Capture the cell that displays the provided text and extract its (x, y) central coordinate. 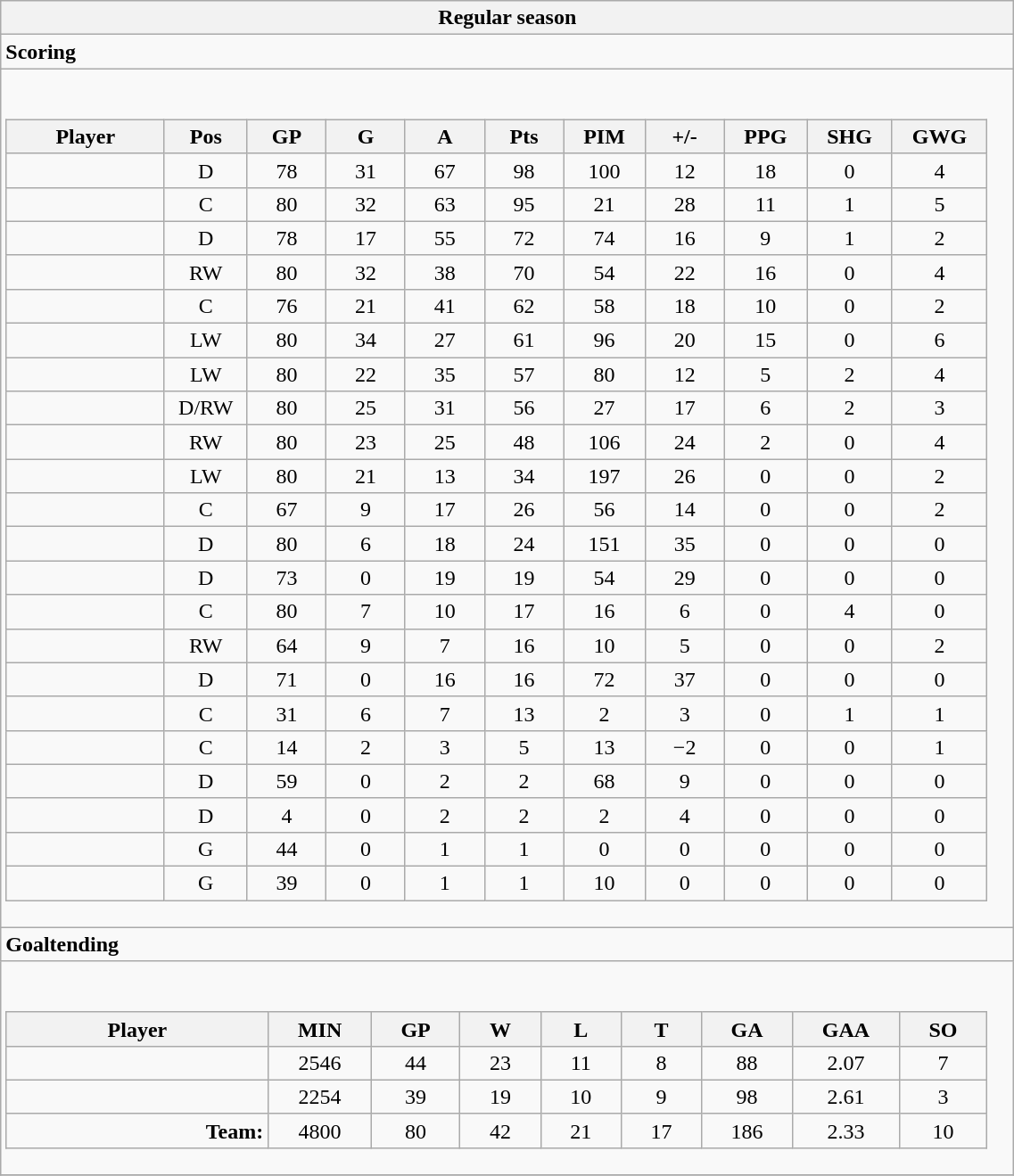
70 (524, 272)
71 (287, 679)
73 (287, 578)
2254 (320, 1097)
28 (685, 204)
A (444, 136)
106 (605, 442)
96 (605, 341)
2.61 (846, 1097)
Goaltending (507, 944)
41 (444, 306)
GWG (939, 136)
Team: (137, 1131)
186 (747, 1131)
SO (943, 1029)
MIN (320, 1029)
58 (605, 306)
Player MIN GP W L T GA GAA SO 2546 44 23 11 8 88 2.07 7 2254 39 19 10 9 98 2.61 3 Team: 4800 80 42 21 17 186 2.33 10 (507, 1068)
88 (747, 1063)
38 (444, 272)
Pts (524, 136)
55 (444, 238)
95 (524, 204)
64 (287, 646)
8 (661, 1063)
4800 (320, 1131)
2546 (320, 1063)
197 (605, 476)
42 (500, 1131)
GA (747, 1029)
151 (605, 544)
48 (524, 442)
−2 (685, 747)
D/RW (205, 408)
T (661, 1029)
100 (605, 170)
W (500, 1029)
59 (287, 781)
15 (765, 341)
37 (685, 679)
2.33 (846, 1131)
SHG (849, 136)
63 (444, 204)
2.07 (846, 1063)
76 (287, 306)
GAA (846, 1029)
74 (605, 238)
68 (605, 781)
+/- (685, 136)
29 (685, 578)
Regular season (507, 18)
57 (524, 374)
Pos (205, 136)
L (581, 1029)
PPG (765, 136)
62 (524, 306)
PIM (605, 136)
Scoring (507, 52)
20 (685, 341)
61 (524, 341)
